For the text-containing cell, return its midpoint in [x, y] coordinate format. 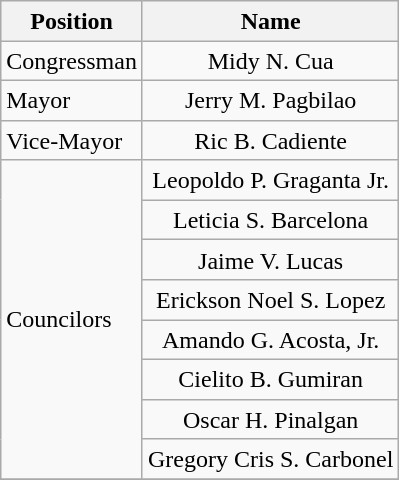
Mayor [72, 100]
Oscar H. Pinalgan [270, 419]
Councilors [72, 320]
Gregory Cris S. Carbonel [270, 459]
Leticia S. Barcelona [270, 220]
Amando G. Acosta, Jr. [270, 340]
Midy N. Cua [270, 61]
Cielito B. Gumiran [270, 379]
Ric B. Cadiente [270, 140]
Jerry M. Pagbilao [270, 100]
Leopoldo P. Graganta Jr. [270, 180]
Congressman [72, 61]
Jaime V. Lucas [270, 260]
Position [72, 21]
Erickson Noel S. Lopez [270, 300]
Name [270, 21]
Vice-Mayor [72, 140]
